For the text-containing cell, return its midpoint in (X, Y) coordinate format. 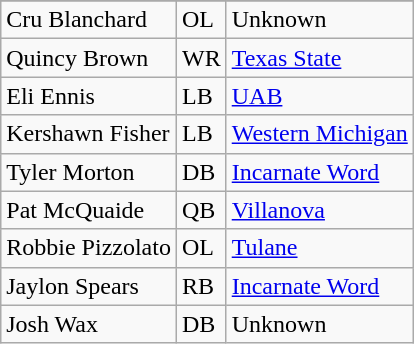
Josh Wax (89, 324)
Tulane (320, 248)
QB (201, 210)
Robbie Pizzolato (89, 248)
WR (201, 58)
Jaylon Spears (89, 286)
Texas State (320, 58)
Quincy Brown (89, 58)
Tyler Morton (89, 172)
Eli Ennis (89, 96)
Pat McQuaide (89, 210)
Villanova (320, 210)
Cru Blanchard (89, 20)
Kershawn Fisher (89, 134)
Western Michigan (320, 134)
RB (201, 286)
UAB (320, 96)
